For the text-containing cell, return its midpoint in [X, Y] coordinate format. 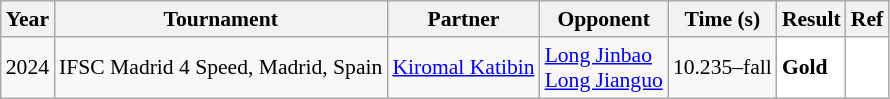
10.235–fall [722, 68]
2024 [28, 68]
Tournament [220, 19]
IFSC Madrid 4 Speed, Madrid, Spain [220, 68]
Kiromal Katibin [463, 68]
Result [812, 19]
Time (s) [722, 19]
Year [28, 19]
Gold [812, 68]
Opponent [604, 19]
Ref [867, 19]
Partner [463, 19]
Long Jinbao Long Jianguo [604, 68]
